Determine the (x, y) coordinate at the center of the cell enclosing the given text.  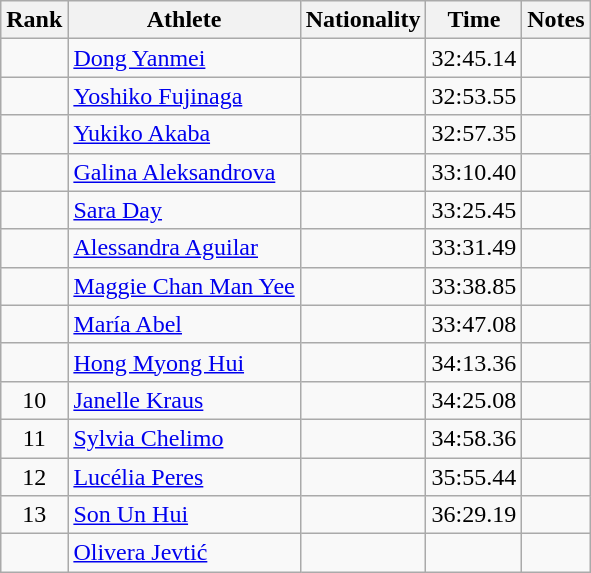
Maggie Chan Man Yee (184, 286)
María Abel (184, 324)
Alessandra Aguilar (184, 248)
32:57.35 (474, 134)
35:55.44 (474, 477)
Nationality (363, 20)
Galina Aleksandrova (184, 172)
Yukiko Akaba (184, 134)
34:58.36 (474, 438)
34:13.36 (474, 362)
Time (474, 20)
33:38.85 (474, 286)
Athlete (184, 20)
32:53.55 (474, 96)
Rank (34, 20)
10 (34, 400)
Notes (556, 20)
Son Un Hui (184, 515)
12 (34, 477)
Sara Day (184, 210)
33:31.49 (474, 248)
32:45.14 (474, 58)
36:29.19 (474, 515)
34:25.08 (474, 400)
Yoshiko Fujinaga (184, 96)
33:47.08 (474, 324)
33:25.45 (474, 210)
11 (34, 438)
Dong Yanmei (184, 58)
Lucélia Peres (184, 477)
Olivera Jevtić (184, 553)
Sylvia Chelimo (184, 438)
13 (34, 515)
Hong Myong Hui (184, 362)
33:10.40 (474, 172)
Janelle Kraus (184, 400)
